Search for the cell housing the specified text and yield its (x, y) center coordinate. 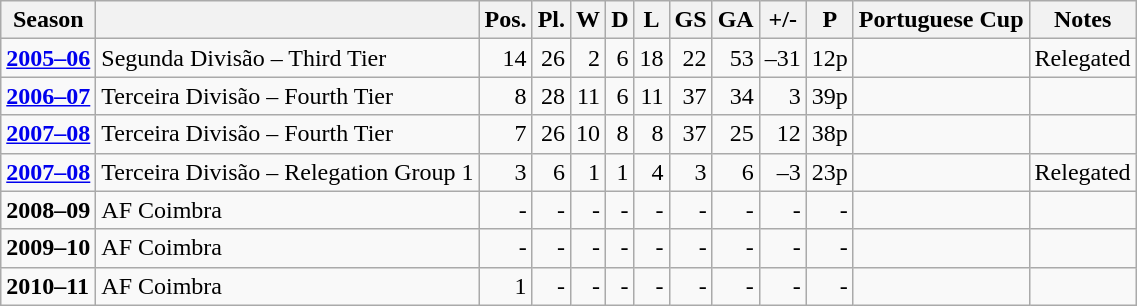
+/- (782, 20)
GA (736, 20)
10 (588, 134)
Terceira Divisão – Relegation Group 1 (288, 172)
D (620, 20)
25 (736, 134)
2 (588, 58)
18 (652, 58)
2009–10 (48, 248)
39p (830, 96)
Pos. (506, 20)
4 (652, 172)
Notes (1082, 20)
53 (736, 58)
14 (506, 58)
12 (782, 134)
38p (830, 134)
L (652, 20)
Portuguese Cup (941, 20)
2010–11 (48, 286)
28 (551, 96)
Segunda Divisão – Third Tier (288, 58)
2008–09 (48, 210)
2005–06 (48, 58)
2006–07 (48, 96)
12p (830, 58)
P (830, 20)
7 (506, 134)
–3 (782, 172)
GS (690, 20)
W (588, 20)
23p (830, 172)
34 (736, 96)
Pl. (551, 20)
22 (690, 58)
Season (48, 20)
–31 (782, 58)
